Detect which cell encompasses the target text, then output its (X, Y) center coordinate. 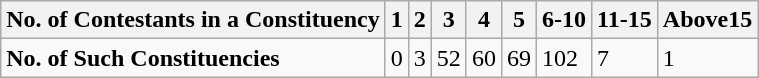
0 (396, 58)
102 (564, 58)
No. of Such Constituencies (193, 58)
11-15 (625, 20)
2 (420, 20)
5 (518, 20)
4 (484, 20)
7 (625, 58)
60 (484, 58)
52 (448, 58)
Above15 (707, 20)
No. of Contestants in a Constituency (193, 20)
69 (518, 58)
6-10 (564, 20)
